Extract the [X, Y] coordinate from the center of the cell holding the provided text.  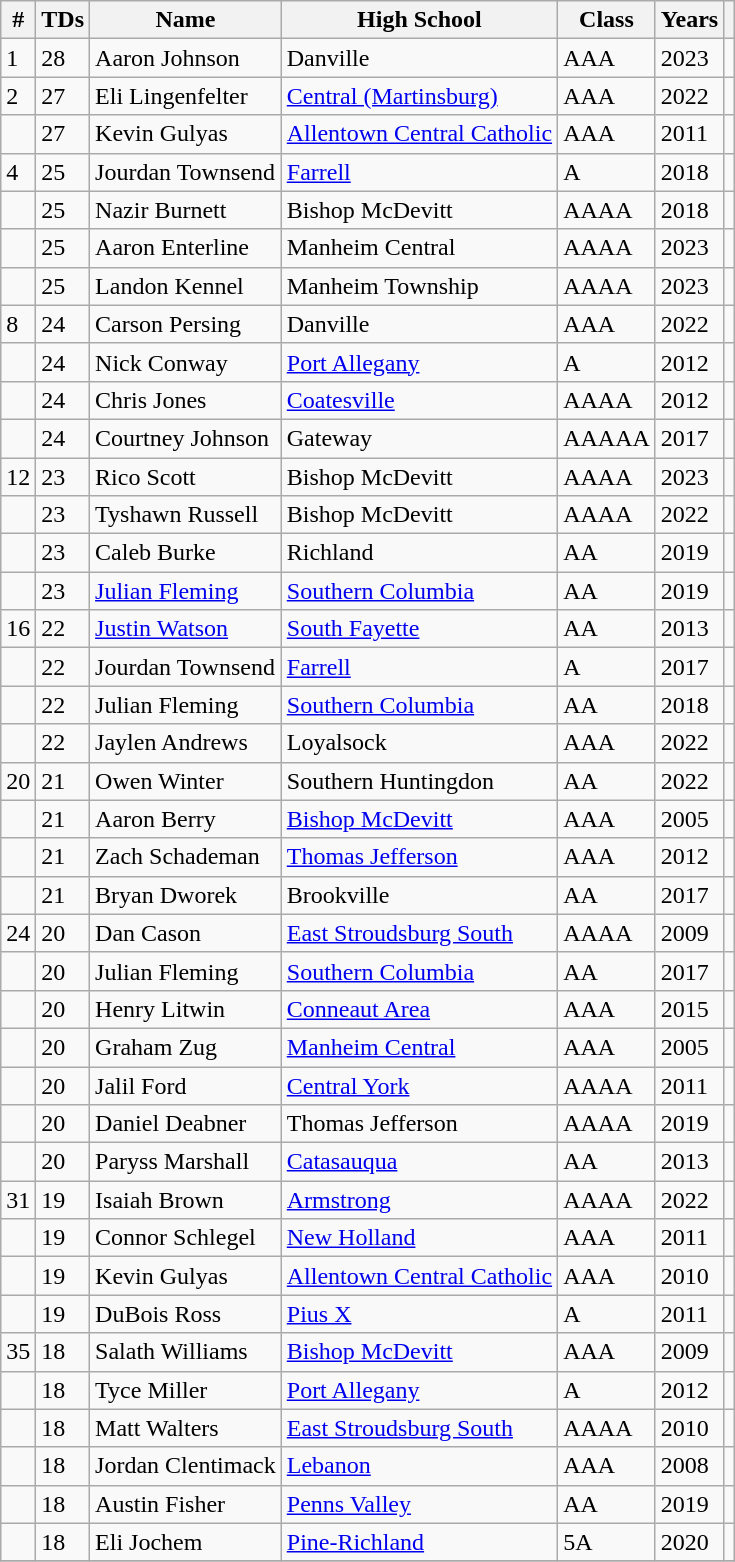
Years [689, 20]
Pius X [419, 1314]
28 [63, 58]
Central York [419, 1085]
12 [18, 477]
Justin Watson [186, 629]
Pine-Richland [419, 1542]
Paryss Marshall [186, 1162]
Caleb Burke [186, 553]
2008 [689, 1466]
5A [607, 1542]
New Holland [419, 1238]
Gateway [419, 438]
# [18, 20]
Daniel Deabner [186, 1124]
Loyalsock [419, 743]
Owen Winter [186, 781]
Brookville [419, 895]
Courtney Johnson [186, 438]
High School [419, 20]
Jalil Ford [186, 1085]
Carson Persing [186, 324]
Eli Jochem [186, 1542]
8 [18, 324]
Isaiah Brown [186, 1200]
1 [18, 58]
AAAAA [607, 438]
Manheim Township [419, 286]
Dan Cason [186, 933]
Aaron Enterline [186, 248]
2020 [689, 1542]
Richland [419, 553]
Lebanon [419, 1466]
Coatesville [419, 400]
Zach Schademan [186, 857]
Catasauqua [419, 1162]
2015 [689, 1009]
35 [18, 1352]
Nick Conway [186, 362]
Jaylen Andrews [186, 743]
Armstrong [419, 1200]
Eli Lingenfelter [186, 96]
Aaron Berry [186, 819]
Rico Scott [186, 477]
Central (Martinsburg) [419, 96]
Southern Huntingdon [419, 781]
Graham Zug [186, 1047]
4 [18, 172]
Tyshawn Russell [186, 515]
DuBois Ross [186, 1314]
2 [18, 96]
Penns Valley [419, 1504]
Henry Litwin [186, 1009]
Salath Williams [186, 1352]
Landon Kennel [186, 286]
Name [186, 20]
Matt Walters [186, 1428]
Jordan Clentimack [186, 1466]
TDs [63, 20]
31 [18, 1200]
Chris Jones [186, 400]
Aaron Johnson [186, 58]
16 [18, 629]
Connor Schlegel [186, 1238]
Conneaut Area [419, 1009]
Nazir Burnett [186, 210]
South Fayette [419, 629]
Class [607, 20]
Austin Fisher [186, 1504]
Bryan Dworek [186, 895]
Tyce Miller [186, 1390]
